Identify which cell holds the provided text, then report its [x, y] central coordinate. 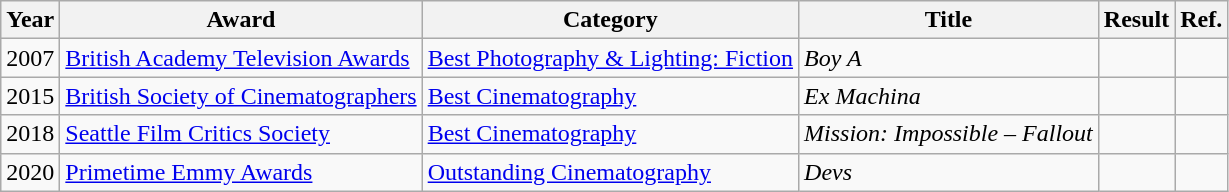
Best Photography & Lighting: Fiction [610, 58]
Ref. [1202, 20]
2007 [30, 58]
Boy A [949, 58]
2018 [30, 134]
Category [610, 20]
Seattle Film Critics Society [241, 134]
British Society of Cinematographers [241, 96]
Title [949, 20]
Outstanding Cinematography [610, 172]
British Academy Television Awards [241, 58]
Result [1136, 20]
Year [30, 20]
2015 [30, 96]
Ex Machina [949, 96]
Devs [949, 172]
Primetime Emmy Awards [241, 172]
2020 [30, 172]
Mission: Impossible – Fallout [949, 134]
Award [241, 20]
